Locate the cell with the specified text and output its (x, y) center coordinate. 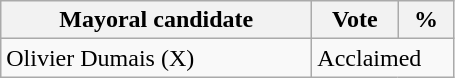
Vote (355, 20)
% (426, 20)
Acclaimed (383, 58)
Olivier Dumais (X) (156, 58)
Mayoral candidate (156, 20)
